Capture the cell that displays the provided text and extract its (x, y) central coordinate. 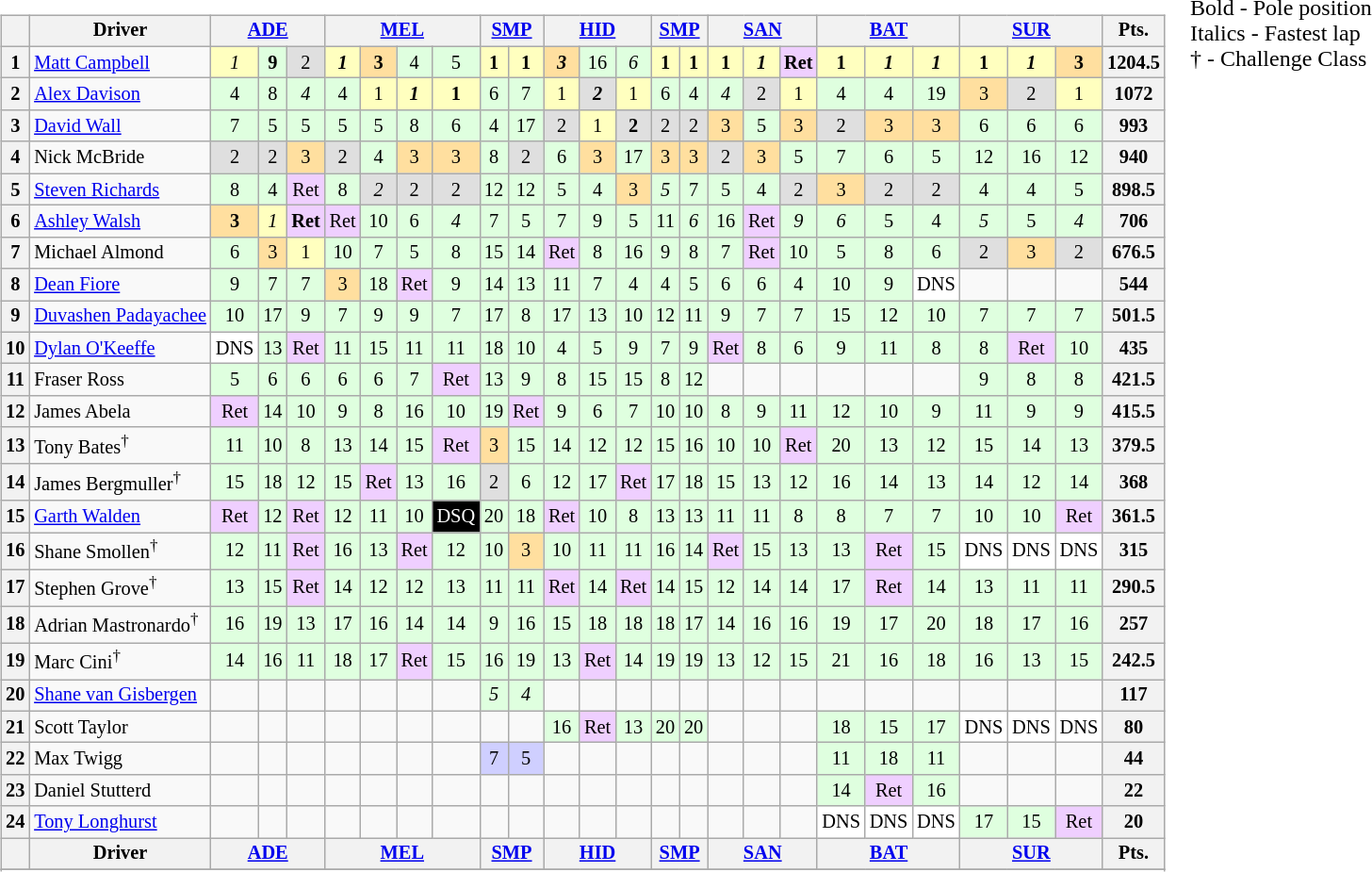
Garth Walden (121, 517)
Shane van Gisbergen (121, 696)
898.5 (1134, 189)
Ashley Walsh (121, 222)
80 (1134, 727)
117 (1134, 696)
Shane Smollen† (121, 551)
Max Twigg (121, 759)
Daniel Stutterd (121, 791)
Tony Longhurst (121, 822)
501.5 (1134, 317)
421.5 (1134, 380)
368 (1134, 483)
David Wall (121, 126)
23 (15, 791)
DSQ (456, 517)
Steven Richards (121, 189)
379.5 (1134, 445)
Scott Taylor (121, 727)
Stephen Grove† (121, 588)
Adrian Mastronardo† (121, 624)
Dylan O'Keeffe (121, 348)
544 (1134, 285)
940 (1134, 157)
706 (1134, 222)
Fraser Ross (121, 380)
24 (15, 822)
676.5 (1134, 253)
Tony Bates† (121, 445)
1072 (1134, 94)
Nick McBride (121, 157)
Alex Davison (121, 94)
361.5 (1134, 517)
1204.5 (1134, 62)
Duvashen Padayachee (121, 317)
Michael Almond (121, 253)
Marc Cini† (121, 662)
Dean Fiore (121, 285)
315 (1134, 551)
290.5 (1134, 588)
James Abela (121, 412)
435 (1134, 348)
257 (1134, 624)
Matt Campbell (121, 62)
44 (1134, 759)
242.5 (1134, 662)
993 (1134, 126)
James Bergmuller† (121, 483)
415.5 (1134, 412)
